Scan for the cell matching the given text and deliver its [x, y] coordinate at center. 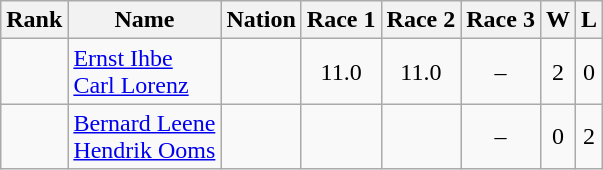
L [590, 20]
Ernst IhbeCarl Lorenz [144, 72]
Rank [34, 20]
Name [144, 20]
Race 2 [421, 20]
Race 1 [341, 20]
W [558, 20]
Bernard LeeneHendrik Ooms [144, 136]
Nation [261, 20]
Race 3 [501, 20]
